For the text-containing cell, return its midpoint in [x, y] coordinate format. 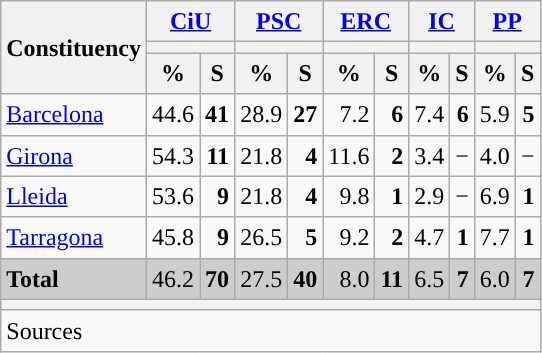
7.7 [494, 238]
5.9 [494, 114]
27.5 [262, 278]
CiU [190, 22]
Barcelona [74, 114]
8.0 [349, 278]
Girona [74, 156]
46.2 [172, 278]
Total [74, 278]
7.2 [349, 114]
27 [306, 114]
6.9 [494, 196]
40 [306, 278]
Constituency [74, 48]
6.0 [494, 278]
PSC [279, 22]
6.5 [430, 278]
28.9 [262, 114]
3.4 [430, 156]
7.4 [430, 114]
11.6 [349, 156]
IC [442, 22]
45.8 [172, 238]
9.2 [349, 238]
53.6 [172, 196]
Lleida [74, 196]
4.7 [430, 238]
26.5 [262, 238]
Tarragona [74, 238]
70 [218, 278]
9.8 [349, 196]
PP [507, 22]
2.9 [430, 196]
4.0 [494, 156]
41 [218, 114]
Sources [270, 330]
54.3 [172, 156]
44.6 [172, 114]
ERC [366, 22]
